Return (x, y) of the center of cell containing provided text 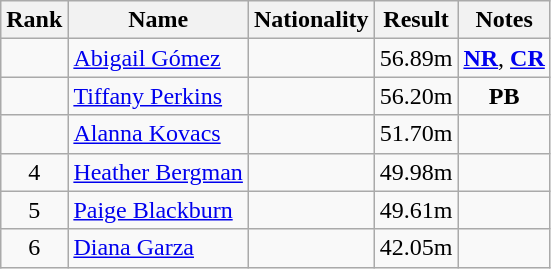
Rank (34, 20)
49.61m (416, 210)
NR, CR (504, 58)
Notes (504, 20)
6 (34, 248)
49.98m (416, 172)
Result (416, 20)
Nationality (311, 20)
Abigail Gómez (158, 58)
Paige Blackburn (158, 210)
Heather Bergman (158, 172)
Diana Garza (158, 248)
56.20m (416, 96)
PB (504, 96)
Alanna Kovacs (158, 134)
56.89m (416, 58)
51.70m (416, 134)
Name (158, 20)
5 (34, 210)
Tiffany Perkins (158, 96)
42.05m (416, 248)
4 (34, 172)
